From the cell containing the given text, extract its center point as (X, Y) coordinate. 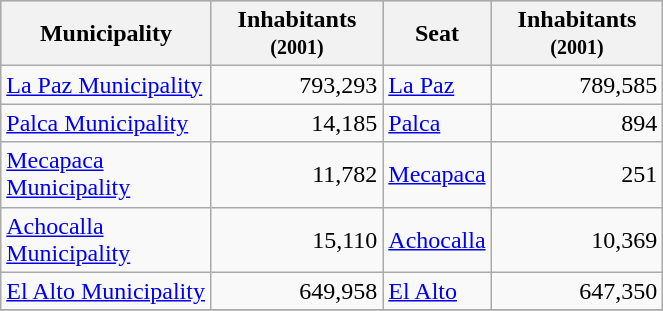
14,185 (297, 123)
Palca Municipality (106, 123)
Mecapaca Municipality (106, 174)
649,958 (297, 291)
Seat (437, 34)
647,350 (577, 291)
La Paz (437, 85)
789,585 (577, 85)
894 (577, 123)
El Alto Municipality (106, 291)
Mecapaca (437, 174)
15,110 (297, 240)
Achocalla Municipality (106, 240)
El Alto (437, 291)
11,782 (297, 174)
10,369 (577, 240)
251 (577, 174)
Palca (437, 123)
793,293 (297, 85)
Municipality (106, 34)
La Paz Municipality (106, 85)
Achocalla (437, 240)
